Determine the (x, y) coordinate at the center of the cell enclosing the given text.  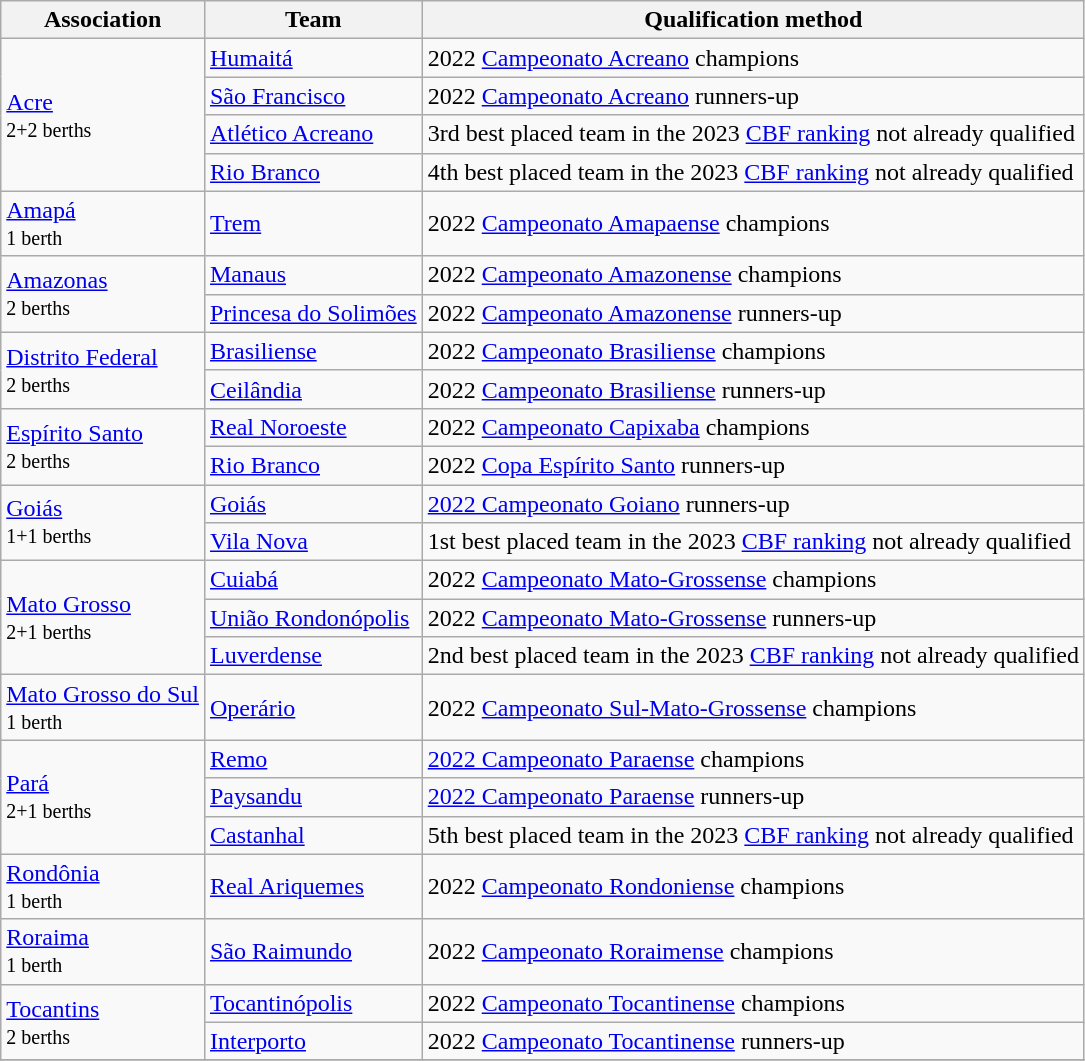
Real Noroeste (313, 427)
Cuiabá (313, 580)
Roraima1 berth (103, 952)
2nd best placed team in the 2023 CBF ranking not already qualified (753, 656)
Ceilândia (313, 389)
Rondônia1 berth (103, 886)
2022 Campeonato Goiano runners-up (753, 503)
Qualification method (753, 20)
2022 Campeonato Sul-Mato-Grossense champions (753, 708)
Goiás (313, 503)
Castanhal (313, 835)
Distrito Federal2 berths (103, 370)
Humaitá (313, 58)
2022 Campeonato Amapaense champions (753, 224)
2022 Campeonato Tocantinense runners-up (753, 1041)
2022 Campeonato Mato-Grossense runners-up (753, 618)
2022 Campeonato Rondoniense champions (753, 886)
2022 Campeonato Amazonense champions (753, 275)
Manaus (313, 275)
Trem (313, 224)
2022 Campeonato Capixaba champions (753, 427)
Vila Nova (313, 542)
Princesa do Solimões (313, 313)
2022 Campeonato Tocantinense champions (753, 1003)
Tocantins2 berths (103, 1022)
2022 Campeonato Mato-Grossense champions (753, 580)
2022 Campeonato Paraense champions (753, 759)
2022 Campeonato Acreano champions (753, 58)
União Rondonópolis (313, 618)
Goiás1+1 berths (103, 522)
Mato Grosso do Sul1 berth (103, 708)
Association (103, 20)
2022 Campeonato Paraense runners-up (753, 797)
Amazonas2 berths (103, 294)
2022 Campeonato Brasiliense champions (753, 351)
Operário (313, 708)
Interporto (313, 1041)
São Raimundo (313, 952)
3rd best placed team in the 2023 CBF ranking not already qualified (753, 134)
2022 Campeonato Amazonense runners-up (753, 313)
1st best placed team in the 2023 CBF ranking not already qualified (753, 542)
Mato Grosso2+1 berths (103, 618)
Real Ariquemes (313, 886)
Atlético Acreano (313, 134)
Team (313, 20)
Acre2+2 berths (103, 115)
5th best placed team in the 2023 CBF ranking not already qualified (753, 835)
Brasiliense (313, 351)
Paysandu (313, 797)
Amapá1 berth (103, 224)
2022 Campeonato Roraimense champions (753, 952)
Pará2+1 berths (103, 797)
2022 Campeonato Acreano runners-up (753, 96)
Espírito Santo2 berths (103, 446)
2022 Copa Espírito Santo runners-up (753, 465)
4th best placed team in the 2023 CBF ranking not already qualified (753, 172)
São Francisco (313, 96)
Remo (313, 759)
Tocantinópolis (313, 1003)
2022 Campeonato Brasiliense runners-up (753, 389)
Luverdense (313, 656)
